Return the [X, Y] coordinate for the center point of the cell that contains the specified text.  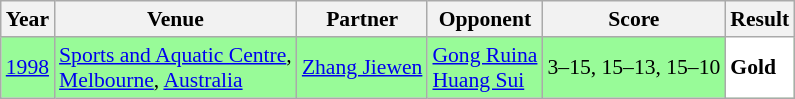
Gold [760, 68]
3–15, 15–13, 15–10 [634, 68]
Opponent [484, 19]
Score [634, 19]
Partner [362, 19]
Sports and Aquatic Centre,Melbourne, Australia [176, 68]
Result [760, 19]
Year [28, 19]
Venue [176, 19]
Gong Ruina Huang Sui [484, 68]
Zhang Jiewen [362, 68]
1998 [28, 68]
